Determine the [X, Y] coordinate at the center of the cell enclosing the given text.  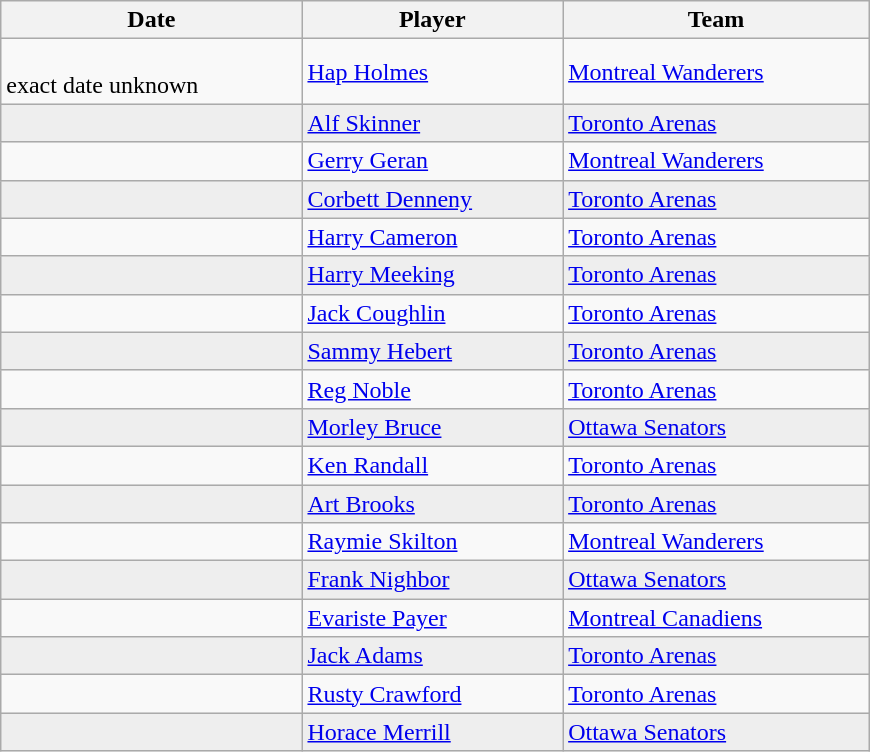
Horace Merrill [432, 732]
Alf Skinner [432, 123]
Morley Bruce [432, 427]
Gerry Geran [432, 161]
Jack Adams [432, 656]
Corbett Denneny [432, 199]
Frank Nighbor [432, 580]
Ken Randall [432, 465]
Reg Noble [432, 389]
Harry Meeking [432, 275]
Player [432, 20]
Art Brooks [432, 503]
Harry Cameron [432, 237]
Team [716, 20]
Hap Holmes [432, 72]
Rusty Crawford [432, 694]
Raymie Skilton [432, 542]
Sammy Hebert [432, 351]
Date [152, 20]
Montreal Canadiens [716, 618]
Jack Coughlin [432, 313]
Evariste Payer [432, 618]
exact date unknown [152, 72]
